Pinpoint the cell where the given text exists, returning its [x, y] midpoint coordinate. 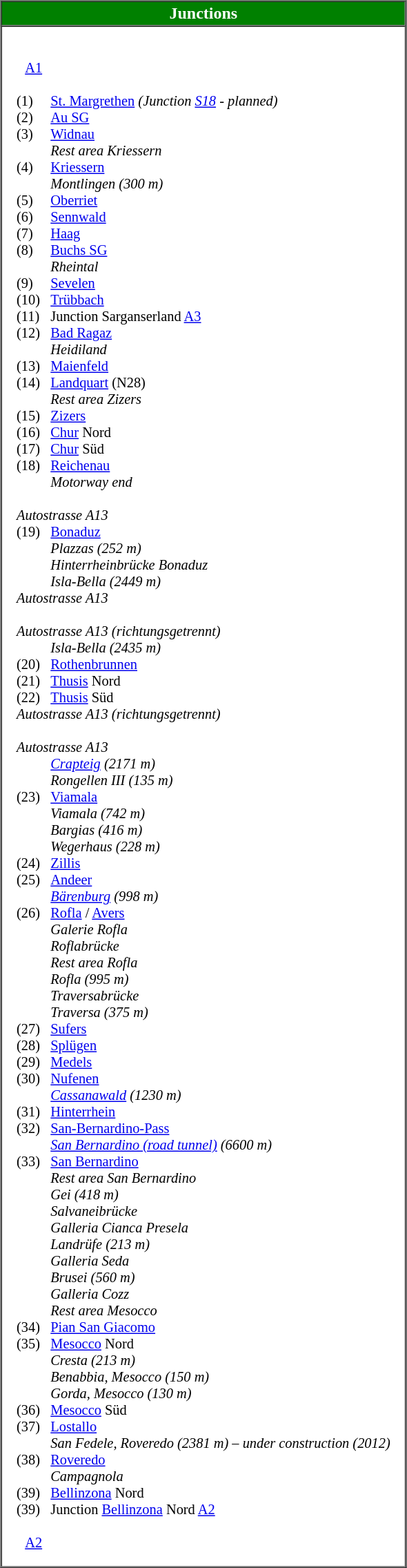
(20) [33, 665]
(9) [33, 284]
Isla-Bella (2449 m) [220, 582]
(38) [33, 1460]
Roveredo [220, 1460]
Gei (418 m) [220, 1195]
Thusis Nord [220, 681]
Sevelen [220, 284]
Isla-Bella (2435 m) [220, 648]
Rest area Mesocco [220, 1311]
Junction Bellinzona Nord A2 [220, 1510]
A1 [33, 68]
Hinterrhein [220, 1112]
San Bernardino (road tunnel) (6600 m) [220, 1145]
(29) [33, 1063]
Heidiland [220, 350]
(19) [33, 532]
Junction Sarganserland A3 [220, 317]
(2) [33, 118]
Reichenau [220, 466]
(31) [33, 1112]
Crapteig (2171 m) [220, 764]
Traversa (375 m) [220, 1013]
Rest area Kriessern [220, 151]
Traversabrücke [220, 996]
Montlingen (300 m) [220, 184]
(10) [33, 300]
(36) [33, 1411]
Zillis [220, 864]
Haag [220, 234]
(27) [33, 1029]
(33) [33, 1162]
Galerie Rofla [220, 930]
San-Bernardino-Pass [220, 1129]
Brusei (560 m) [220, 1278]
Viamala [220, 797]
Thusis Süd [220, 698]
Kriessern [220, 168]
Pian San Giacomo [220, 1328]
St. Margrethen (Junction S18 - planned) [220, 101]
Rofla / Avers [220, 913]
(32) [33, 1129]
Rest area Rofla [220, 963]
Andeer [220, 880]
Viamala (742 m) [220, 814]
Oberriet [220, 201]
(14) [33, 383]
Bärenburg (998 m) [220, 897]
Roflabrücke [220, 947]
(18) [33, 466]
San Bernardino [220, 1162]
Au SG [220, 118]
Mesocco Süd [220, 1411]
(6) [33, 217]
Cassanawald (1230 m) [220, 1096]
Rest area San Bernardino [220, 1179]
Bad Ragaz [220, 333]
Bellinzona Nord [220, 1493]
Bargias (416 m) [220, 831]
(7) [33, 234]
Salvaneibrücke [220, 1212]
Chur Nord [220, 433]
Motorway end [220, 483]
(30) [33, 1079]
(17) [33, 449]
Sennwald [220, 217]
Mesocco Nord [220, 1344]
Sufers [220, 1029]
Medels [220, 1063]
(26) [33, 913]
Landrüfe (213 m) [220, 1245]
(24) [33, 864]
Trübbach [220, 300]
(4) [33, 168]
(28) [33, 1046]
(13) [33, 367]
(11) [33, 317]
(37) [33, 1427]
(23) [33, 797]
Cresta (213 m) [220, 1361]
Widnau [220, 135]
Junctions [204, 14]
Campagnola [220, 1477]
(15) [33, 416]
(21) [33, 681]
Wegerhaus (228 m) [220, 847]
Hinterrheinbrücke Bonaduz [220, 565]
(35) [33, 1344]
Plazzas (252 m) [220, 549]
Nufenen [220, 1079]
Benabbia, Mesocco (150 m) [220, 1377]
Rheintal [220, 267]
Landquart (N28) [220, 383]
Galleria Cianca Presela [220, 1228]
Buchs SG [220, 251]
Bonaduz [220, 532]
(12) [33, 333]
(5) [33, 201]
Galleria Cozz [220, 1295]
(8) [33, 251]
(3) [33, 135]
Zizers [220, 416]
(1) [33, 101]
A2 [33, 1543]
Rongellen III (135 m) [220, 781]
Rest area Zizers [220, 400]
Lostallo [220, 1427]
Galleria Seda [220, 1261]
Rothenbrunnen [220, 665]
(16) [33, 433]
Maienfeld [220, 367]
(34) [33, 1328]
Gorda, Mesocco (130 m) [220, 1394]
Splügen [220, 1046]
(25) [33, 880]
Rofla (995 m) [220, 980]
(22) [33, 698]
San Fedele, Roveredo (2381 m) – under construction (2012) [220, 1444]
Chur Süd [220, 449]
